Output the [X, Y] coordinate of the center of the cell containing the given text.  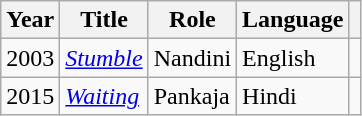
Hindi [293, 96]
Waiting [104, 96]
Title [104, 20]
Language [293, 20]
Role [192, 20]
English [293, 58]
2003 [30, 58]
Nandini [192, 58]
Pankaja [192, 96]
Stumble [104, 58]
2015 [30, 96]
Year [30, 20]
